Determine the (x, y) coordinate at the center of the cell enclosing the given text.  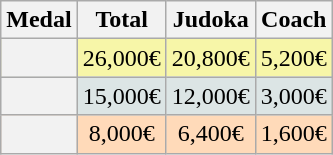
Total (122, 20)
3,000€ (294, 96)
1,600€ (294, 134)
20,800€ (210, 58)
26,000€ (122, 58)
15,000€ (122, 96)
Judoka (210, 20)
Coach (294, 20)
6,400€ (210, 134)
5,200€ (294, 58)
8,000€ (122, 134)
12,000€ (210, 96)
Medal (39, 20)
